Return the (X, Y) coordinate for the center point of the cell that contains the specified text.  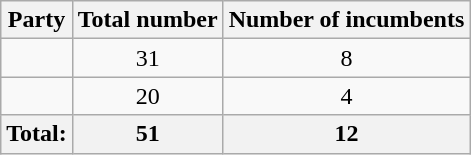
Total number (148, 20)
20 (148, 96)
Total: (37, 134)
Number of incumbents (346, 20)
4 (346, 96)
12 (346, 134)
8 (346, 58)
Party (37, 20)
51 (148, 134)
31 (148, 58)
